Output the (X, Y) coordinate of the center of the cell containing the given text.  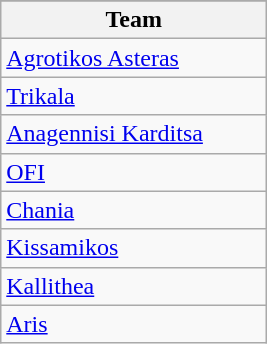
Trikala (134, 96)
Kissamikos (134, 248)
Aris (134, 324)
Team (134, 20)
OFI (134, 172)
Chania (134, 210)
Anagennisi Karditsa (134, 134)
Agrotikos Asteras (134, 58)
Kallithea (134, 286)
